Pinpoint the cell where the given text exists, returning its (X, Y) midpoint coordinate. 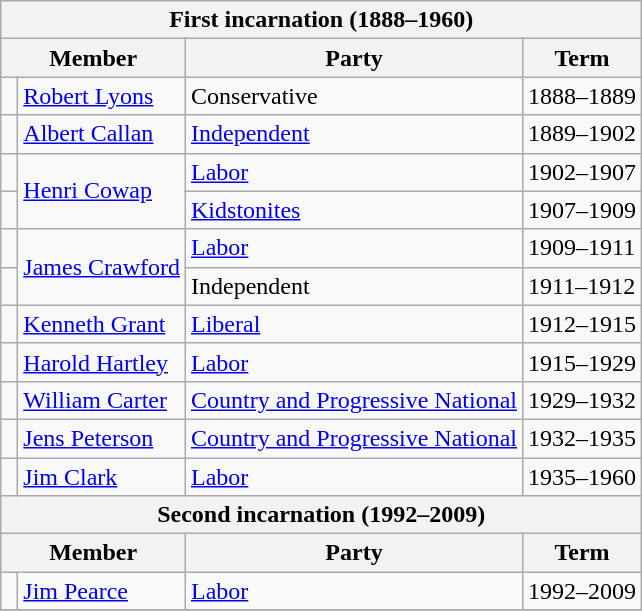
1929–1932 (582, 400)
1915–1929 (582, 362)
Jim Clark (102, 477)
1932–1935 (582, 438)
Jens Peterson (102, 438)
1992–2009 (582, 591)
Kenneth Grant (102, 324)
Kidstonites (354, 210)
1888–1889 (582, 96)
Second incarnation (1992–2009) (322, 515)
Liberal (354, 324)
James Crawford (102, 267)
1935–1960 (582, 477)
First incarnation (1888–1960) (322, 20)
Harold Hartley (102, 362)
1907–1909 (582, 210)
1909–1911 (582, 248)
Robert Lyons (102, 96)
Jim Pearce (102, 591)
William Carter (102, 400)
Conservative (354, 96)
Albert Callan (102, 134)
1902–1907 (582, 172)
1911–1912 (582, 286)
Henri Cowap (102, 191)
1889–1902 (582, 134)
1912–1915 (582, 324)
